Determine the (x, y) coordinate at the center of the cell enclosing the given text.  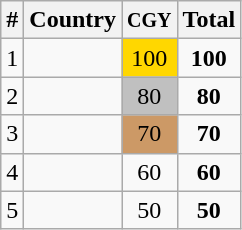
5 (12, 210)
3 (12, 134)
2 (12, 96)
Country (73, 20)
CGY (150, 20)
4 (12, 172)
Total (209, 20)
1 (12, 58)
# (12, 20)
